Capture the cell that displays the provided text and extract its (x, y) central coordinate. 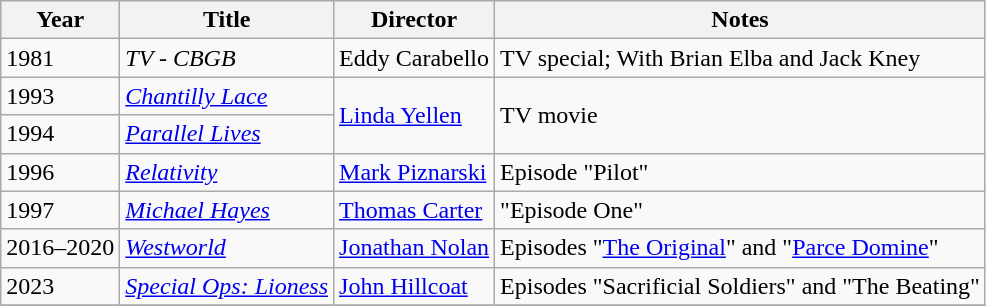
Title (227, 20)
Episode "Pilot" (740, 172)
Linda Yellen (414, 115)
Year (60, 20)
Episodes "The Original" and "Parce Domine" (740, 248)
Jonathan Nolan (414, 248)
Parallel Lives (227, 134)
TV movie (740, 115)
Special Ops: Lioness (227, 286)
1994 (60, 134)
Eddy Carabello (414, 58)
1993 (60, 96)
Episodes "Sacrificial Soldiers" and "The Beating" (740, 286)
TV special; With Brian Elba and Jack Kney (740, 58)
John Hillcoat (414, 286)
Director (414, 20)
1997 (60, 210)
TV - CBGB (227, 58)
2016–2020 (60, 248)
Mark Piznarski (414, 172)
Notes (740, 20)
Relativity (227, 172)
Westworld (227, 248)
2023 (60, 286)
"Episode One" (740, 210)
Michael Hayes (227, 210)
Chantilly Lace (227, 96)
1981 (60, 58)
Thomas Carter (414, 210)
1996 (60, 172)
